For the text-containing cell, return its midpoint in (x, y) coordinate format. 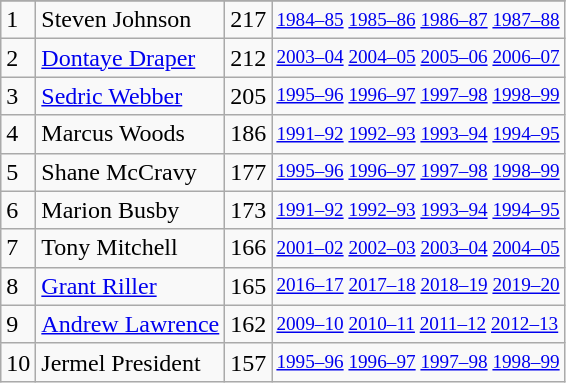
7 (18, 248)
2016–17 2017–18 2018–19 2019–20 (418, 286)
205 (248, 96)
162 (248, 324)
166 (248, 248)
8 (18, 286)
186 (248, 134)
2003–04 2004–05 2005–06 2006–07 (418, 58)
Shane McCravy (130, 172)
212 (248, 58)
Sedric Webber (130, 96)
2 (18, 58)
Dontaye Draper (130, 58)
Grant Riller (130, 286)
1984–85 1985–86 1986–87 1987–88 (418, 20)
10 (18, 362)
9 (18, 324)
6 (18, 210)
Marion Busby (130, 210)
Tony Mitchell (130, 248)
Jermel President (130, 362)
3 (18, 96)
2009–10 2010–11 2011–12 2012–13 (418, 324)
Marcus Woods (130, 134)
1 (18, 20)
165 (248, 286)
217 (248, 20)
157 (248, 362)
2001–02 2002–03 2003–04 2004–05 (418, 248)
4 (18, 134)
173 (248, 210)
Steven Johnson (130, 20)
5 (18, 172)
Andrew Lawrence (130, 324)
177 (248, 172)
